Return [x, y] of the center of cell containing provided text 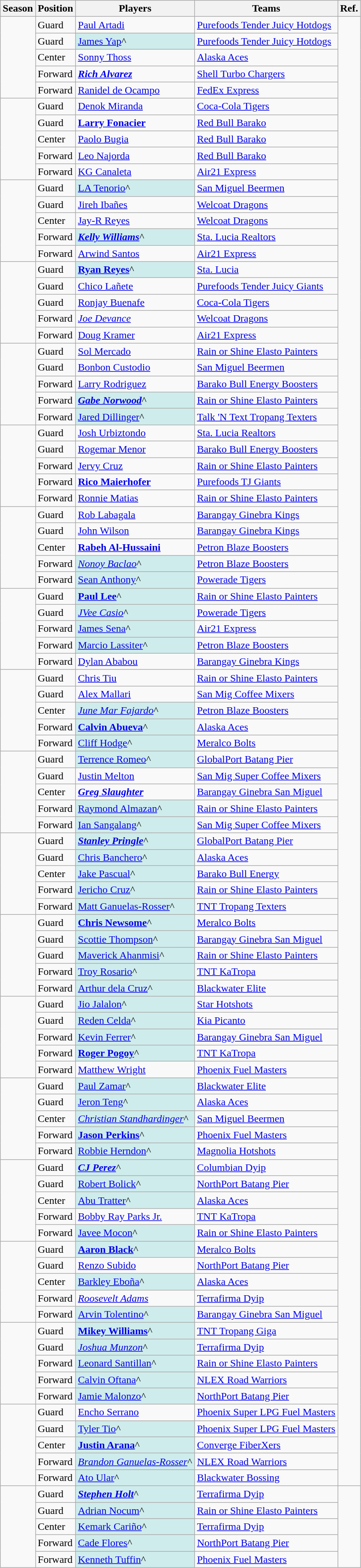
Tyler Tio^ [135, 1429]
Ryan Reyes^ [135, 270]
Roosevelt Adams [135, 1298]
Jio Jalalon^ [135, 1004]
Sta. Lucia [266, 270]
Kia Picanto [266, 1021]
Calvin Oftana^ [135, 1380]
Ian Sangalang^ [135, 825]
Alex Mallari [135, 694]
Teams [266, 9]
Blackwater Bossing [266, 1478]
Converge FiberXers [266, 1445]
Barkley Eboña^ [135, 1282]
John Wilson [135, 531]
Chris Banchero^ [135, 857]
Adrian Nocum^ [135, 1510]
Mikey Williams^ [135, 1331]
Jake Pascual^ [135, 874]
Terrence Romeo^ [135, 760]
Kenneth Tuffin^ [135, 1559]
Larry Fonacier [135, 123]
Paul Artadi [135, 25]
Jamie Malonzo^ [135, 1396]
Ranidel de Ocampo [135, 90]
Justin Arana^ [135, 1445]
Jay-R Reyes [135, 221]
Marcio Lassiter^ [135, 645]
Matt Ganuelas-Rosser^ [135, 906]
Robbie Herndon^ [135, 1151]
Arwind Santos [135, 253]
Reden Celda^ [135, 1021]
Sol Mercado [135, 351]
Stanley Pringle^ [135, 841]
Rich Alvarez [135, 74]
Scottie Thompson^ [135, 939]
Jason Perkins^ [135, 1135]
Position [55, 9]
Cade Flores^ [135, 1543]
Chris Newsome^ [135, 923]
Purefoods TJ Giants [266, 482]
Renzo Subido [135, 1266]
KG Canaleta [135, 172]
Rob Labagala [135, 515]
Calvin Abueva^ [135, 727]
Rico Maierhofer [135, 482]
Shell Turbo Chargers [266, 74]
JVee Casio^ [135, 612]
Sonny Thoss [135, 57]
Ronjay Buenafe [135, 302]
Bobby Ray Parks Jr. [135, 1216]
Josh Urbiztondo [135, 433]
Raymond Almazan^ [135, 808]
Kelly Williams^ [135, 237]
Talk 'N Text Tropang Texters [266, 416]
Rabeh Al-Hussaini [135, 547]
Denok Miranda [135, 106]
Kevin Ferrer^ [135, 1037]
Robert Bolick^ [135, 1184]
Jeron Teng^ [135, 1102]
Season [18, 9]
Chico Lañete [135, 286]
Leonard Santillan^ [135, 1363]
Jared Dillinger^ [135, 416]
Barako Bull Energy [266, 874]
James Sena^ [135, 629]
Christian Standhardinger^ [135, 1119]
Paolo Bugia [135, 139]
Jireh Ibañes [135, 205]
Chris Tiu [135, 678]
Sean Anthony^ [135, 580]
Dylan Ababou [135, 661]
Encho Serrano [135, 1412]
Doug Kramer [135, 335]
Matthew Wright [135, 1070]
Paul Lee^ [135, 596]
Gabe Norwood^ [135, 400]
TNT Tropang Giga [266, 1331]
FedEx Express [266, 90]
Joshua Munzon^ [135, 1347]
Leo Najorda [135, 155]
Arvin Tolentino^ [135, 1315]
Greg Slaughter [135, 792]
CJ Perez^ [135, 1167]
Larry Rodriguez [135, 384]
San Mig Coffee Mixers [266, 694]
Ronnie Matias [135, 498]
Rogemar Menor [135, 449]
Javee Mocon^ [135, 1233]
Paul Zamar^ [135, 1086]
Stephen Holt^ [135, 1494]
June Mar Fajardo^ [135, 710]
Magnolia Hotshots [266, 1151]
LA Tenorio^ [135, 188]
Star Hotshots [266, 1004]
Columbian Dyip [266, 1167]
Brandon Ganuelas-Rosser^ [135, 1461]
Arthur dela Cruz^ [135, 988]
Cliff Hodge^ [135, 743]
Purefoods Tender Juicy Giants [266, 286]
Players [135, 9]
Troy Rosario^ [135, 971]
Ref. [349, 9]
Jervy Cruz [135, 465]
TNT Tropang Texters [266, 906]
Aaron Black^ [135, 1249]
Jericho Cruz^ [135, 890]
Bonbon Custodio [135, 368]
Maverick Ahanmisi^ [135, 955]
Joe Devance [135, 319]
Justin Melton [135, 776]
Roger Pogoy^ [135, 1053]
Abu Tratter^ [135, 1200]
Kemark Cariño^ [135, 1527]
Nonoy Baclao^ [135, 564]
James Yap^ [135, 41]
Ato Ular^ [135, 1478]
